Find where the given text appears and provide that cell's center as [x, y] coordinate. 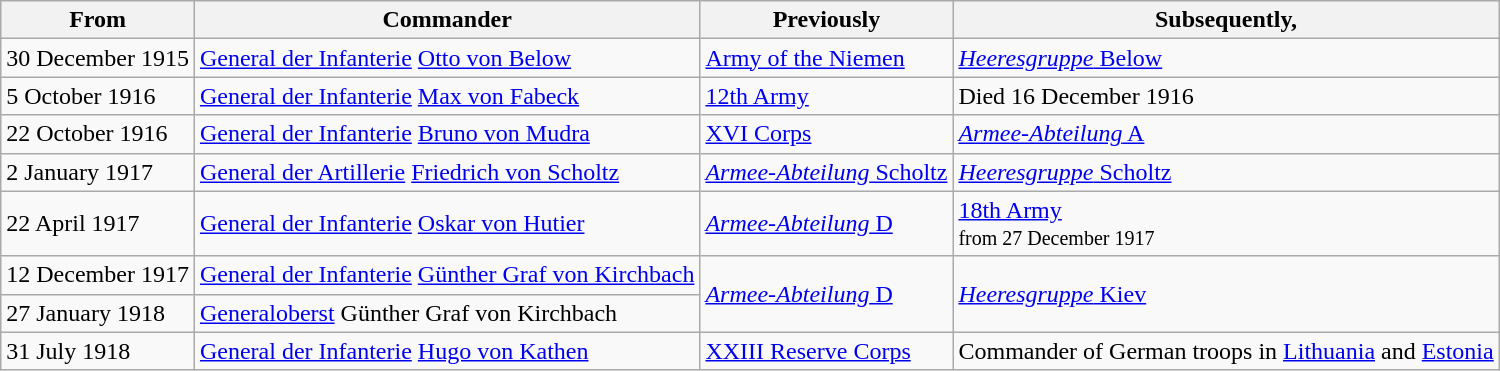
18th Armyfrom 27 December 1917 [1226, 224]
Subsequently, [1226, 20]
Heeresgruppe Kiev [1226, 294]
General der Infanterie Günther Graf von Kirchbach [447, 275]
General der Infanterie Hugo von Kathen [447, 351]
22 October 1916 [98, 134]
General der Infanterie Otto von Below [447, 58]
22 April 1917 [98, 224]
31 July 1918 [98, 351]
Heeresgruppe Below [1226, 58]
Army of the Niemen [826, 58]
Armee-Abteilung A [1226, 134]
General der Infanterie Max von Fabeck [447, 96]
Died 16 December 1916 [1226, 96]
12th Army [826, 96]
From [98, 20]
27 January 1918 [98, 313]
5 October 1916 [98, 96]
Heeresgruppe Scholtz [1226, 172]
XVI Corps [826, 134]
Commander [447, 20]
General der Infanterie Bruno von Mudra [447, 134]
Previously [826, 20]
2 January 1917 [98, 172]
12 December 1917 [98, 275]
Generaloberst Günther Graf von Kirchbach [447, 313]
Commander of German troops in Lithuania and Estonia [1226, 351]
30 December 1915 [98, 58]
XXIII Reserve Corps [826, 351]
General der Infanterie Oskar von Hutier [447, 224]
Armee-Abteilung Scholtz [826, 172]
General der Artillerie Friedrich von Scholtz [447, 172]
